Detect which cell encompasses the target text, then output its (x, y) center coordinate. 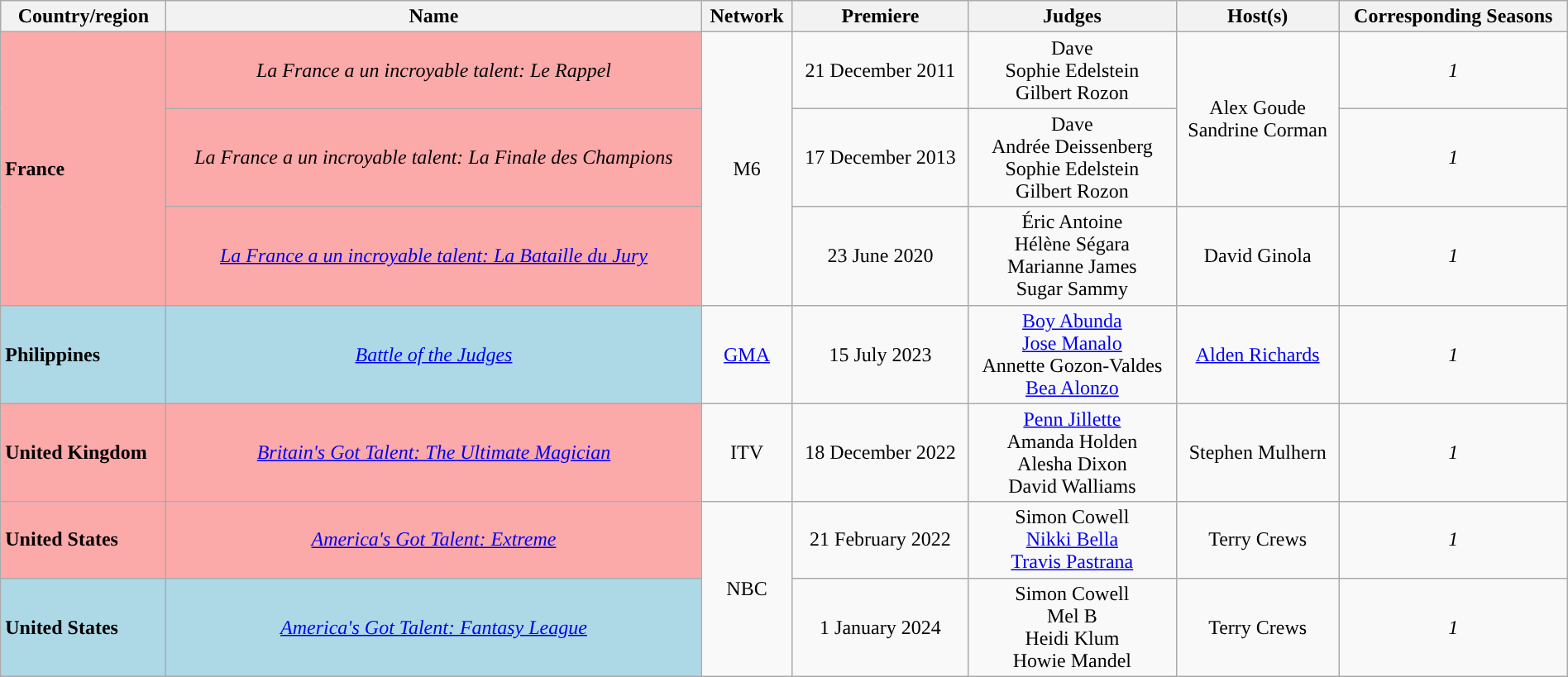
15 July 2023 (880, 354)
America's Got Talent: Fantasy League (433, 627)
France (84, 169)
Britain's Got Talent: The Ultimate Magician (433, 453)
21 December 2011 (880, 70)
21 February 2022 (880, 540)
America's Got Talent: Extreme (433, 540)
La France a un incroyable talent: La Bataille du Jury (433, 256)
Simon CowellNikki BellaTravis Pastrana (1072, 540)
17 December 2013 (880, 157)
Country/region (84, 17)
Boy AbundaJose ManaloAnnette Gozon-ValdesBea Alonzo (1072, 354)
ITV (747, 453)
Premiere (880, 17)
Host(s) (1257, 17)
Corresponding Seasons (1453, 17)
M6 (747, 169)
Simon CowellMel BHeidi KlumHowie Mandel (1072, 627)
David Ginola (1257, 256)
NBC (747, 589)
Network (747, 17)
Penn JilletteAmanda HoldenAlesha DixonDavid Walliams (1072, 453)
Judges (1072, 17)
Alden Richards (1257, 354)
Dave Sophie EdelsteinGilbert Rozon (1072, 70)
Éric AntoineHélène SégaraMarianne JamesSugar Sammy (1072, 256)
23 June 2020 (880, 256)
La France a un incroyable talent: La Finale des Champions (433, 157)
1 January 2024 (880, 627)
La France a un incroyable talent: Le Rappel (433, 70)
United Kingdom (84, 453)
GMA (747, 354)
Dave Andrée DeissenbergSophie EdelsteinGilbert Rozon (1072, 157)
18 December 2022 (880, 453)
Battle of the Judges (433, 354)
Name (433, 17)
Stephen Mulhern (1257, 453)
Philippines (84, 354)
Alex GoudeSandrine Corman (1257, 119)
